Extract the [X, Y] coordinate from the center of the cell holding the provided text.  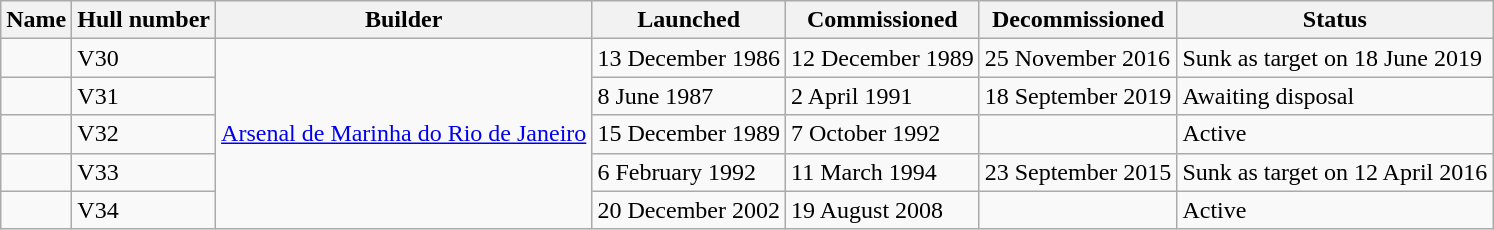
V34 [144, 210]
Commissioned [883, 20]
Name [36, 20]
Sunk as target on 18 June 2019 [1335, 58]
Launched [689, 20]
13 December 1986 [689, 58]
8 June 1987 [689, 96]
2 April 1991 [883, 96]
6 February 1992 [689, 172]
Arsenal de Marinha do Rio de Janeiro [404, 134]
V32 [144, 134]
V30 [144, 58]
7 October 1992 [883, 134]
15 December 1989 [689, 134]
V33 [144, 172]
V31 [144, 96]
18 September 2019 [1078, 96]
19 August 2008 [883, 210]
Sunk as target on 12 April 2016 [1335, 172]
20 December 2002 [689, 210]
12 December 1989 [883, 58]
Decommissioned [1078, 20]
11 March 1994 [883, 172]
Status [1335, 20]
Builder [404, 20]
23 September 2015 [1078, 172]
Hull number [144, 20]
Awaiting disposal [1335, 96]
25 November 2016 [1078, 58]
